Capture the cell that displays the provided text and extract its (x, y) central coordinate. 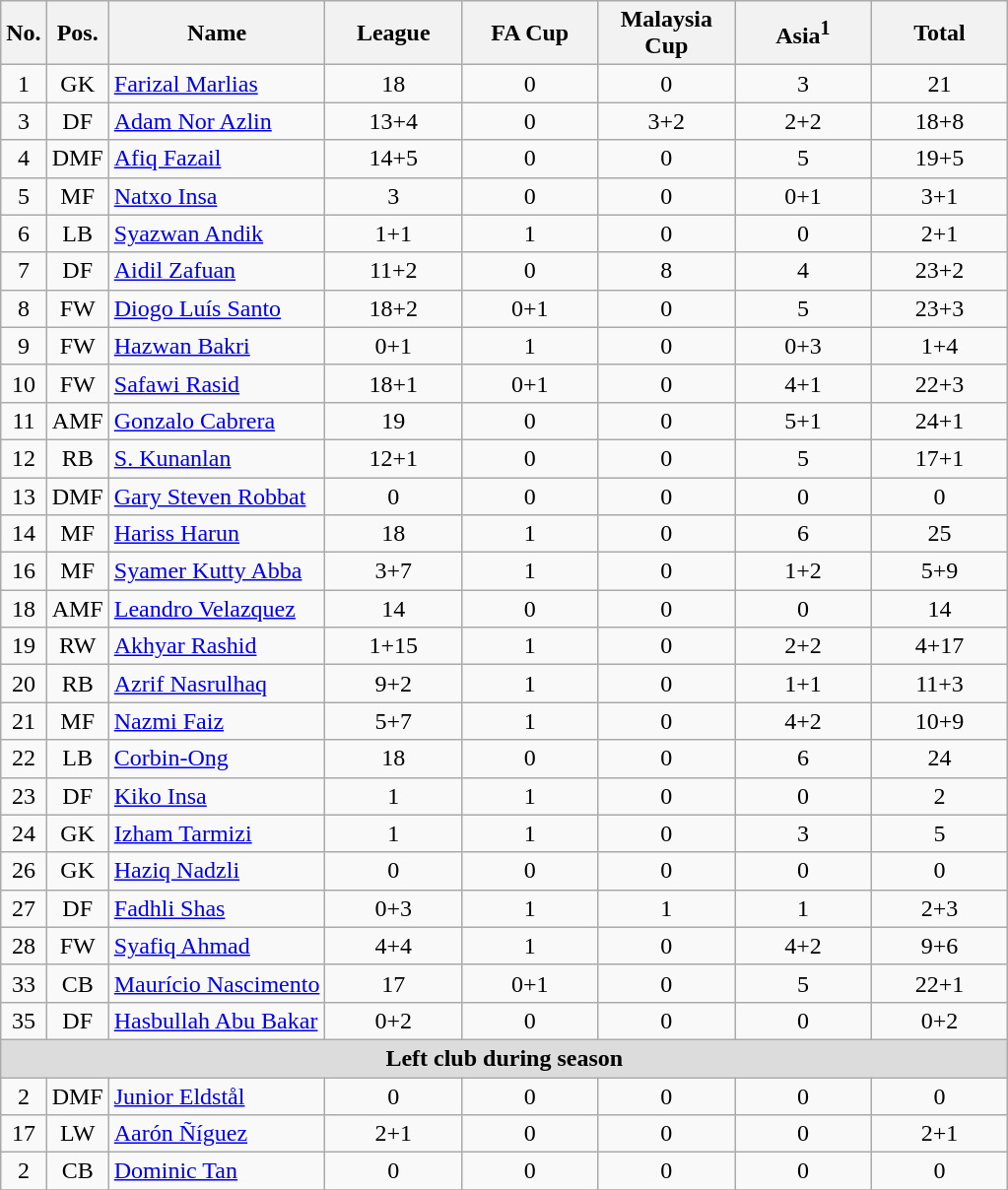
LW (77, 1134)
11+2 (394, 271)
Azrif Nasrulhaq (217, 684)
20 (24, 684)
10 (24, 383)
22 (24, 759)
Total (940, 33)
Aarón Ñíguez (217, 1134)
5+9 (940, 571)
Name (217, 33)
No. (24, 33)
3+2 (666, 121)
Nazmi Faiz (217, 721)
18+8 (940, 121)
Hasbullah Abu Bakar (217, 1021)
FA Cup (530, 33)
11+3 (940, 684)
Izham Tarmizi (217, 833)
3+1 (940, 196)
11 (24, 421)
18+1 (394, 383)
5+7 (394, 721)
4+1 (804, 383)
Corbin-Ong (217, 759)
23+3 (940, 308)
9 (24, 346)
22+3 (940, 383)
1+15 (394, 646)
18+2 (394, 308)
Haziq Nadzli (217, 871)
5+1 (804, 421)
Malaysia Cup (666, 33)
13+4 (394, 121)
19+5 (940, 159)
Gonzalo Cabrera (217, 421)
Syazwan Andik (217, 233)
23+2 (940, 271)
Fadhli Shas (217, 908)
Junior Eldstål (217, 1096)
4+17 (940, 646)
33 (24, 983)
10+9 (940, 721)
17+1 (940, 458)
9+2 (394, 684)
7 (24, 271)
22+1 (940, 983)
Left club during season (504, 1058)
Kiko Insa (217, 796)
3+7 (394, 571)
35 (24, 1021)
Pos. (77, 33)
26 (24, 871)
4+4 (394, 946)
Dominic Tan (217, 1171)
28 (24, 946)
12+1 (394, 458)
1+2 (804, 571)
Leandro Velazquez (217, 609)
13 (24, 496)
RW (77, 646)
Aidil Zafuan (217, 271)
League (394, 33)
Maurício Nascimento (217, 983)
Adam Nor Azlin (217, 121)
Gary Steven Robbat (217, 496)
1+4 (940, 346)
Asia1 (804, 33)
Safawi Rasid (217, 383)
Akhyar Rashid (217, 646)
16 (24, 571)
23 (24, 796)
Afiq Fazail (217, 159)
Natxo Insa (217, 196)
24+1 (940, 421)
2+3 (940, 908)
12 (24, 458)
Diogo Luís Santo (217, 308)
Syamer Kutty Abba (217, 571)
25 (940, 534)
14+5 (394, 159)
Farizal Marlias (217, 84)
Hariss Harun (217, 534)
Hazwan Bakri (217, 346)
S. Kunanlan (217, 458)
9+6 (940, 946)
Syafiq Ahmad (217, 946)
27 (24, 908)
